Provide the [X, Y] coordinate of the cell's center where the given text is located.  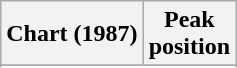
Peakposition [189, 34]
Chart (1987) [72, 34]
